Provide the [x, y] coordinate of the cell's center where the given text is located.  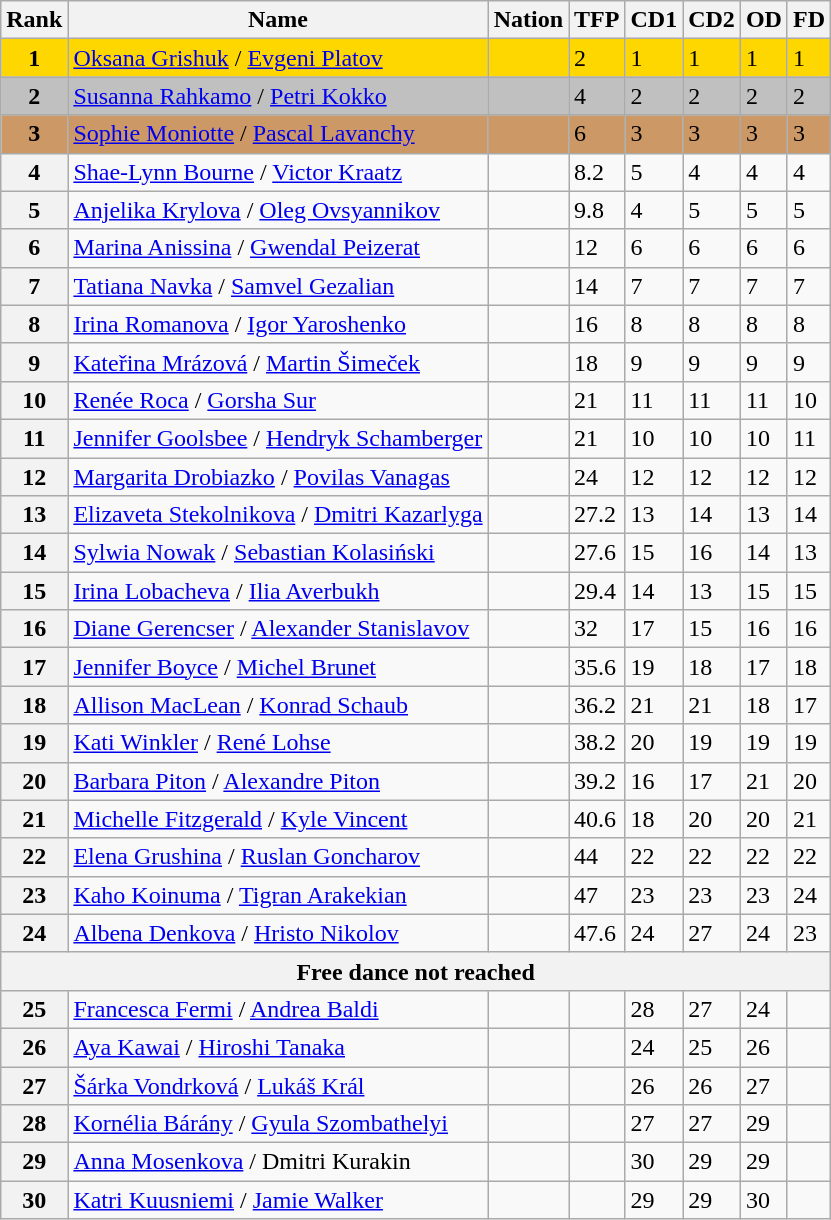
Katri Kuusniemi / Jamie Walker [278, 1200]
47.6 [597, 933]
TFP [597, 20]
Susanna Rahkamo / Petri Kokko [278, 96]
39.2 [597, 781]
Nation [528, 20]
Oksana Grishuk / Evgeni Platov [278, 58]
Kati Winkler / René Lohse [278, 743]
Name [278, 20]
Kateřina Mrázová / Martin Šimeček [278, 362]
Šárka Vondrková / Lukáš Král [278, 1085]
OD [764, 20]
Free dance not reached [416, 971]
32 [597, 629]
44 [597, 857]
35.6 [597, 667]
Tatiana Navka / Samvel Gezalian [278, 286]
27.6 [597, 553]
Renée Roca / Gorsha Sur [278, 400]
Irina Lobacheva / Ilia Averbukh [278, 591]
9.8 [597, 210]
Jennifer Boyce / Michel Brunet [278, 667]
Anna Mosenkova / Dmitri Kurakin [278, 1162]
FD [808, 20]
Francesca Fermi / Andrea Baldi [278, 1009]
Sylwia Nowak / Sebastian Kolasiński [278, 553]
Michelle Fitzgerald / Kyle Vincent [278, 819]
Diane Gerencser / Alexander Stanislavov [278, 629]
Albena Denkova / Hristo Nikolov [278, 933]
Marina Anissina / Gwendal Peizerat [278, 248]
Sophie Moniotte / Pascal Lavanchy [278, 134]
Shae-Lynn Bourne / Victor Kraatz [278, 172]
Allison MacLean / Konrad Schaub [278, 705]
36.2 [597, 705]
Anjelika Krylova / Oleg Ovsyannikov [278, 210]
Aya Kawai / Hiroshi Tanaka [278, 1047]
Margarita Drobiazko / Povilas Vanagas [278, 477]
47 [597, 895]
Kaho Koinuma / Tigran Arakekian [278, 895]
Rank [34, 20]
Elizaveta Stekolnikova / Dmitri Kazarlyga [278, 515]
29.4 [597, 591]
Kornélia Bárány / Gyula Szombathelyi [278, 1124]
CD1 [654, 20]
CD2 [712, 20]
27.2 [597, 515]
38.2 [597, 743]
Irina Romanova / Igor Yaroshenko [278, 324]
Barbara Piton / Alexandre Piton [278, 781]
Elena Grushina / Ruslan Goncharov [278, 857]
Jennifer Goolsbee / Hendryk Schamberger [278, 438]
40.6 [597, 819]
8.2 [597, 172]
